Pinpoint the cell where the given text exists, returning its [x, y] midpoint coordinate. 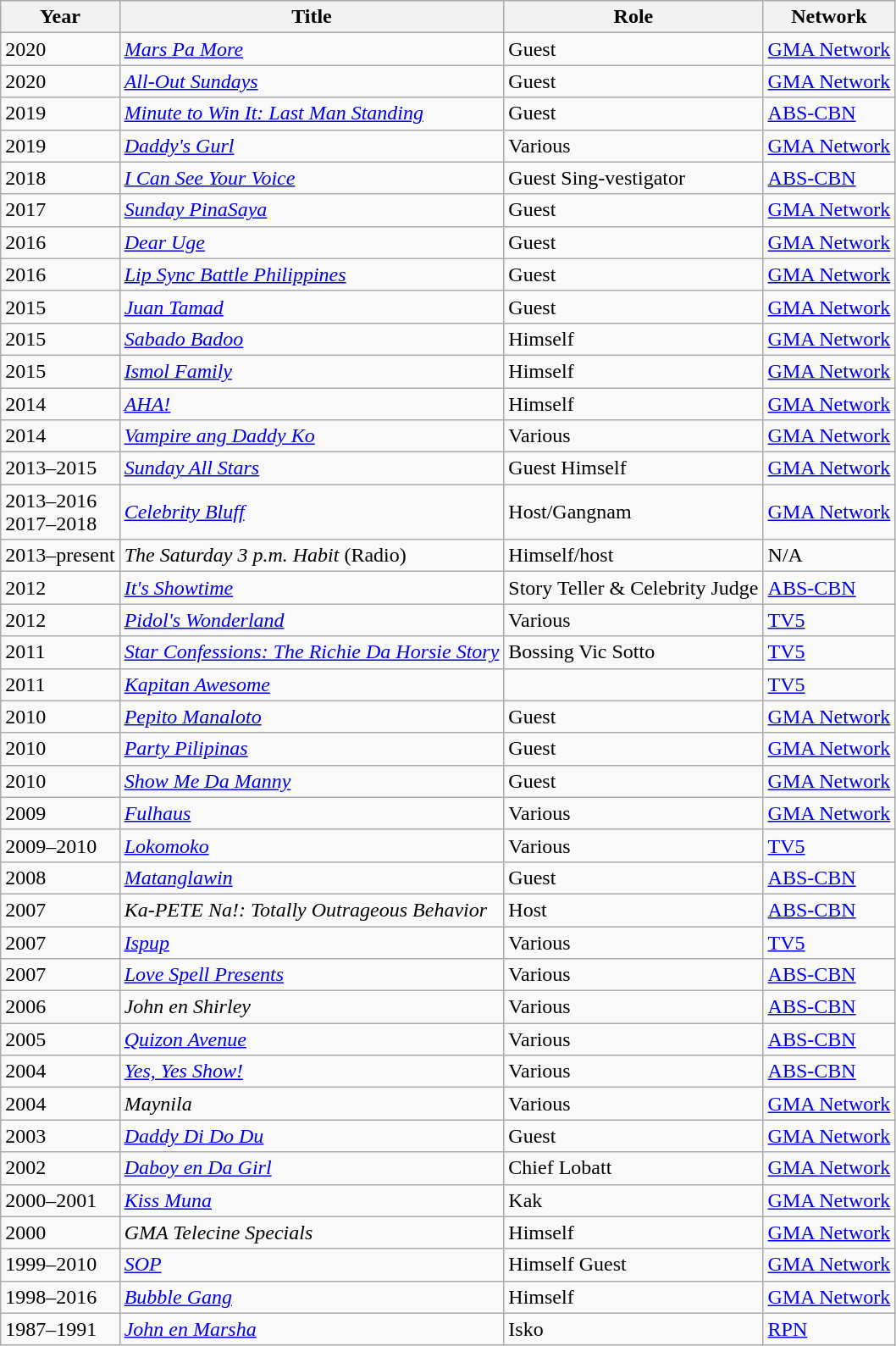
Bubble Gang [312, 1297]
Kapitan Awesome [312, 684]
John en Marsha [312, 1329]
Maynila [312, 1104]
2008 [60, 878]
It's Showtime [312, 588]
Story Teller & Celebrity Judge [633, 588]
AHA! [312, 404]
2018 [60, 178]
I Can See Your Voice [312, 178]
Dear Uge [312, 242]
Isko [633, 1329]
2000 [60, 1232]
Quizon Avenue [312, 1039]
Pepito Manaloto [312, 717]
2017 [60, 210]
Vampire ang Daddy Ko [312, 436]
Minute to Win It: Last Man Standing [312, 114]
Role [633, 17]
1987–1991 [60, 1329]
Daddy's Gurl [312, 146]
Sunday PinaSaya [312, 210]
Lokomoko [312, 845]
Yes, Yes Show! [312, 1072]
Ismol Family [312, 371]
John en Shirley [312, 1007]
Daboy en Da Girl [312, 1168]
Show Me Da Manny [312, 781]
Sabado Badoo [312, 339]
N/A [829, 556]
Kak [633, 1200]
Bossing Vic Sotto [633, 652]
All-Out Sundays [312, 81]
Title [312, 17]
Star Confessions: The Richie Da Horsie Story [312, 652]
1999–2010 [60, 1265]
Himself/host [633, 556]
Love Spell Presents [312, 975]
Ka-PETE Na!: Totally Outrageous Behavior [312, 910]
Ispup [312, 943]
2003 [60, 1136]
2013–present [60, 556]
Juan Tamad [312, 307]
Fulhaus [312, 813]
RPN [829, 1329]
2005 [60, 1039]
2009–2010 [60, 845]
Year [60, 17]
2002 [60, 1168]
2013–2016 2017–2018 [60, 512]
2009 [60, 813]
GMA Telecine Specials [312, 1232]
Pidol's Wonderland [312, 620]
Guest Sing-vestigator [633, 178]
Sunday All Stars [312, 468]
Network [829, 17]
Daddy Di Do Du [312, 1136]
Party Pilipinas [312, 749]
2000–2001 [60, 1200]
Lip Sync Battle Philippines [312, 274]
2006 [60, 1007]
The Saturday 3 p.m. Habit (Radio) [312, 556]
Guest Himself [633, 468]
Celebrity Bluff [312, 512]
SOP [312, 1265]
Host/Gangnam [633, 512]
Matanglawin [312, 878]
Host [633, 910]
2013–2015 [60, 468]
Chief Lobatt [633, 1168]
Himself Guest [633, 1265]
Mars Pa More [312, 49]
1998–2016 [60, 1297]
Kiss Muna [312, 1200]
